Extract the [X, Y] coordinate from the center of the cell holding the provided text.  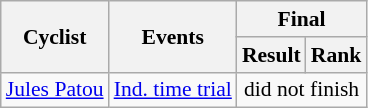
did not finish [302, 90]
Ind. time trial [173, 90]
Final [302, 19]
Events [173, 36]
Result [272, 55]
Jules Patou [55, 90]
Rank [336, 55]
Cyclist [55, 36]
